Scan for the cell matching the given text and deliver its (x, y) coordinate at center. 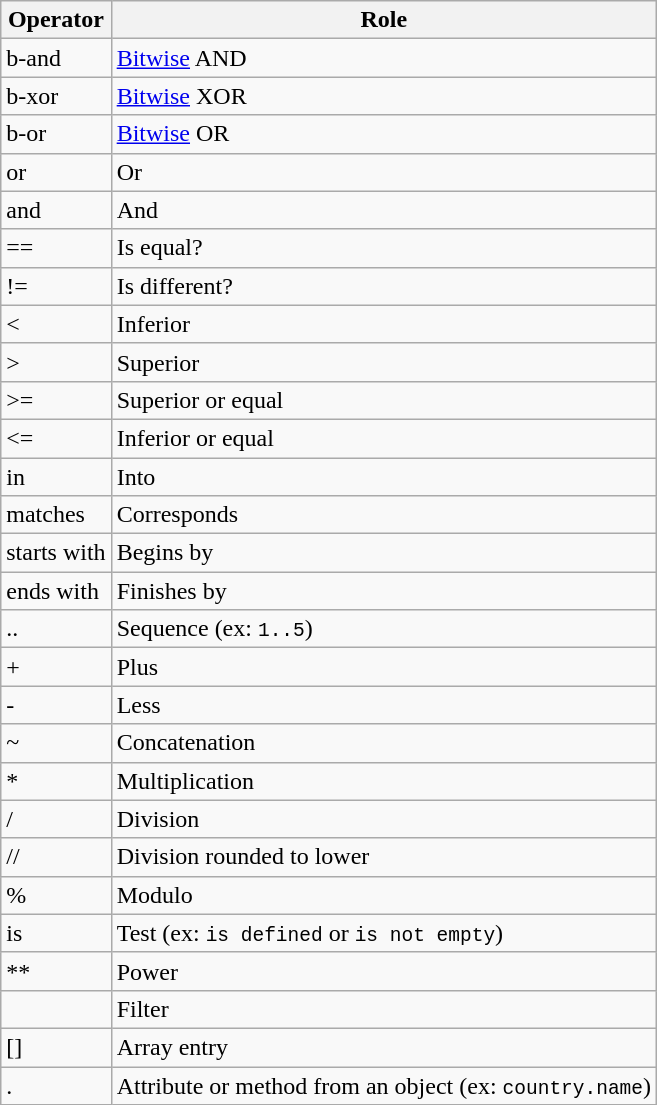
Superior (384, 362)
in (56, 477)
Division (384, 819)
Role (384, 20)
b-or (56, 134)
Is equal? (384, 248)
Finishes by (384, 591)
is (56, 933)
Filter (384, 1009)
Or (384, 172)
or (56, 172)
* (56, 781)
Is different? (384, 286)
> (56, 362)
Plus (384, 667)
Into (384, 477)
Modulo (384, 895)
b-xor (56, 96)
Superior or equal (384, 400)
Test (ex: is defined or is not empty) (384, 933)
Bitwise OR (384, 134)
Power (384, 971)
ends with (56, 591)
Array entry (384, 1047)
% (56, 895)
== (56, 248)
< (56, 324)
Inferior (384, 324)
Begins by (384, 553)
b-and (56, 58)
Corresponds (384, 515)
!= (56, 286)
and (56, 210)
** (56, 971)
Less (384, 705)
+ (56, 667)
.. (56, 629)
~ (56, 743)
Division rounded to lower (384, 857)
Inferior or equal (384, 438)
<= (56, 438)
Bitwise XOR (384, 96)
/ (56, 819)
Concatenation (384, 743)
. (56, 1085)
// (56, 857)
- (56, 705)
[] (56, 1047)
Operator (56, 20)
Bitwise AND (384, 58)
matches (56, 515)
starts with (56, 553)
Multiplication (384, 781)
Sequence (ex: 1..5) (384, 629)
Attribute or method from an object (ex: country.name) (384, 1085)
>= (56, 400)
And (384, 210)
